From the cell containing the given text, extract its center point as [x, y] coordinate. 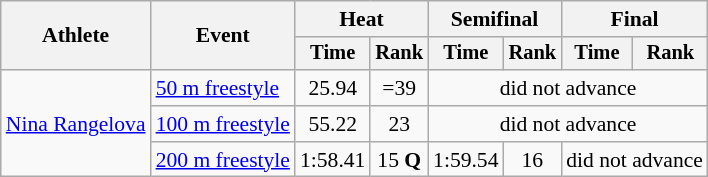
25.94 [332, 88]
50 m freestyle [223, 88]
Athlete [76, 36]
Heat [362, 19]
=39 [399, 88]
23 [399, 124]
Nina Rangelova [76, 124]
100 m freestyle [223, 124]
Event [223, 36]
55.22 [332, 124]
Semifinal [494, 19]
Final [634, 19]
